Detect which cell encompasses the target text, then output its (x, y) center coordinate. 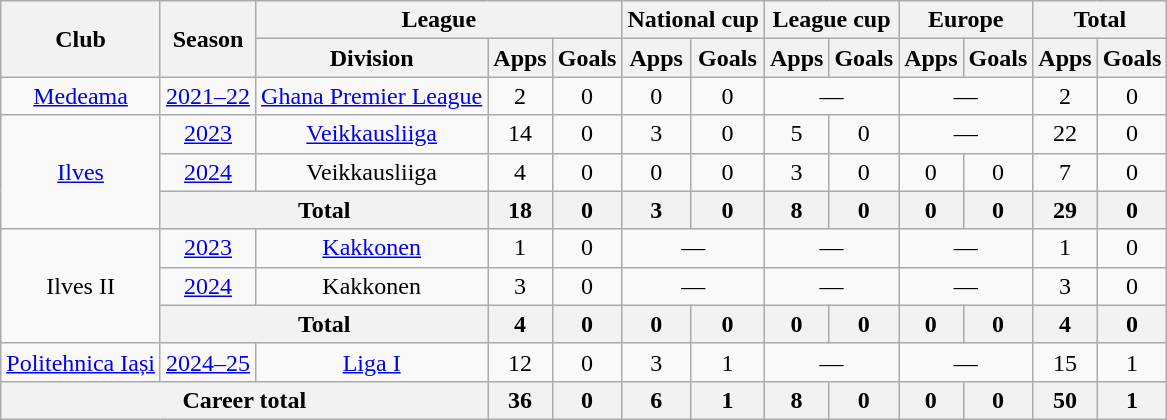
6 (656, 400)
14 (520, 134)
Ilves (81, 172)
50 (1065, 400)
7 (1065, 172)
Season (208, 39)
18 (520, 210)
29 (1065, 210)
12 (520, 362)
Division (372, 58)
Politehnica Iași (81, 362)
Club (81, 39)
2021–22 (208, 96)
League (439, 20)
15 (1065, 362)
Medeama (81, 96)
Ilves II (81, 286)
Career total (244, 400)
5 (796, 134)
Liga I (372, 362)
22 (1065, 134)
Ghana Premier League (372, 96)
Europe (966, 20)
36 (520, 400)
National cup (693, 20)
League cup (831, 20)
2024–25 (208, 362)
